For the text-containing cell, return its midpoint in (x, y) coordinate format. 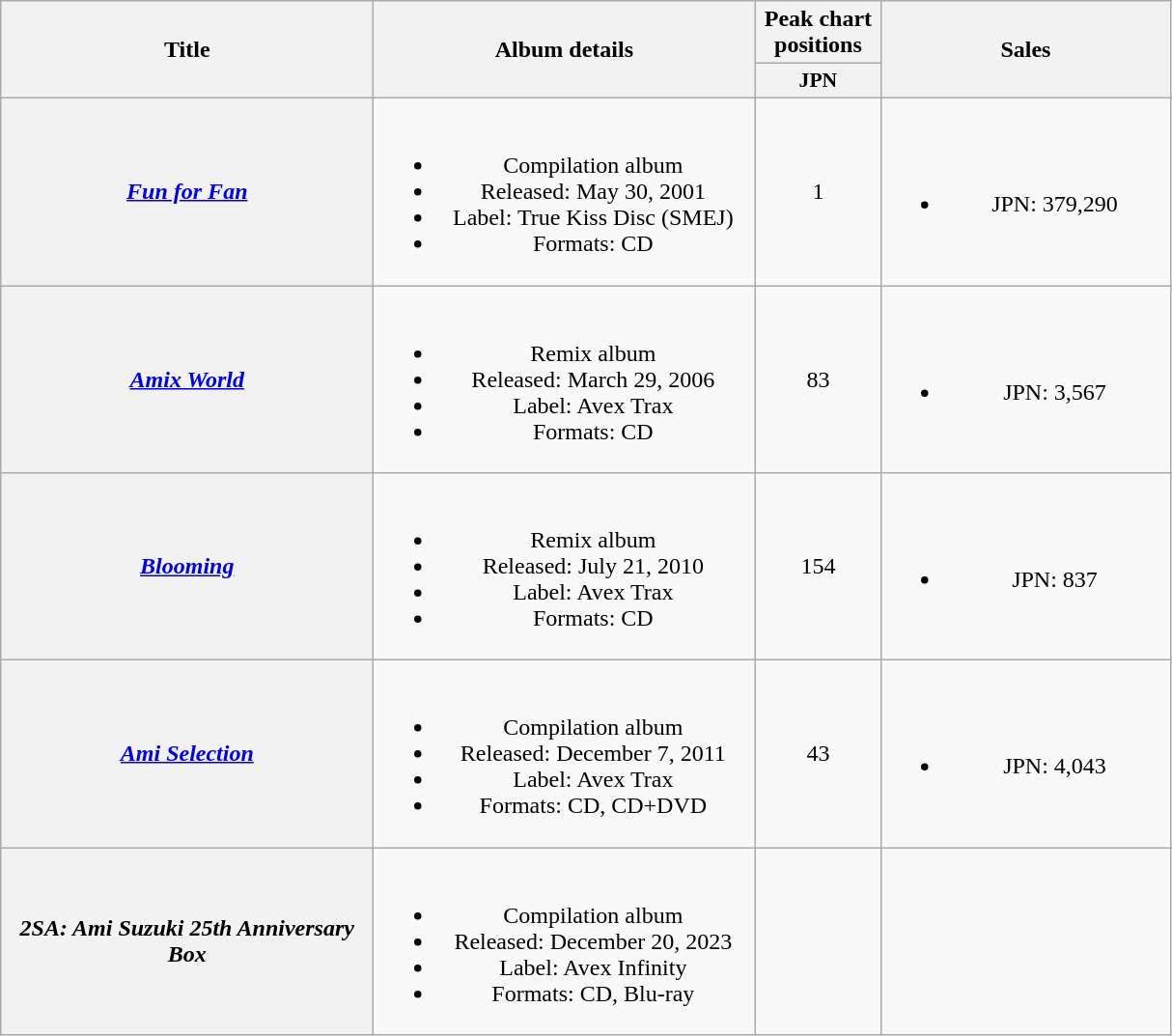
Amix World (187, 379)
Peak chart positions (819, 33)
Fun for Fan (187, 191)
43 (819, 754)
Blooming (187, 567)
Sales (1025, 50)
Compilation albumReleased: May 30, 2001Label: True Kiss Disc (SMEJ)Formats: CD (564, 191)
Compilation albumReleased: December 7, 2011Label: Avex TraxFormats: CD, CD+DVD (564, 754)
Remix albumReleased: March 29, 2006Label: Avex TraxFormats: CD (564, 379)
154 (819, 567)
Remix albumReleased: July 21, 2010Label: Avex TraxFormats: CD (564, 567)
Ami Selection (187, 754)
JPN (819, 81)
Compilation albumReleased: December 20, 2023Label: Avex InfinityFormats: CD, Blu-ray (564, 941)
83 (819, 379)
JPN: 3,567 (1025, 379)
1 (819, 191)
Title (187, 50)
2SA: Ami Suzuki 25th Anniversary Box (187, 941)
JPN: 4,043 (1025, 754)
Album details (564, 50)
JPN: 837 (1025, 567)
JPN: 379,290 (1025, 191)
